Capture the cell that displays the provided text and extract its [x, y] central coordinate. 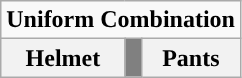
Uniform Combination [121, 20]
Helmet [63, 58]
Pants [190, 58]
